From the cell containing the given text, extract its center point as [X, Y] coordinate. 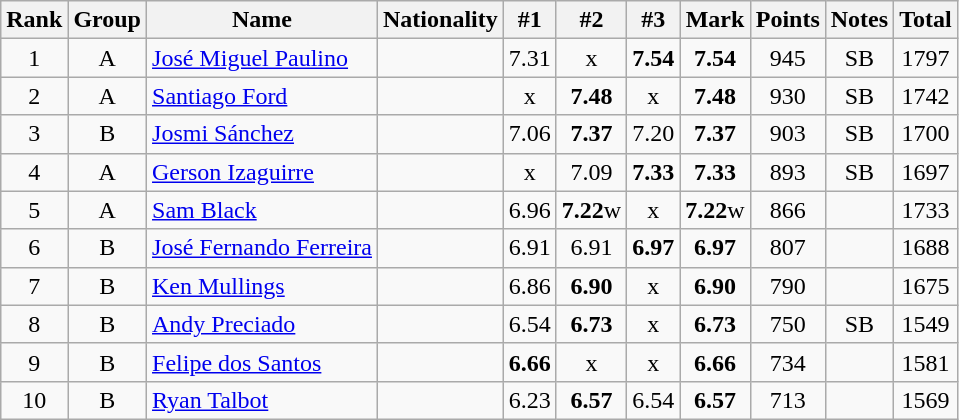
10 [34, 400]
4 [34, 172]
Mark [715, 20]
Points [788, 20]
Name [262, 20]
7.20 [654, 134]
Group [108, 20]
6.86 [530, 286]
#3 [654, 20]
Felipe dos Santos [262, 362]
1549 [926, 324]
#1 [530, 20]
734 [788, 362]
1581 [926, 362]
Notes [859, 20]
9 [34, 362]
Gerson Izaguirre [262, 172]
José Miguel Paulino [262, 58]
7.31 [530, 58]
930 [788, 96]
1 [34, 58]
1700 [926, 134]
2 [34, 96]
1675 [926, 286]
Ryan Talbot [262, 400]
Josmi Sánchez [262, 134]
7 [34, 286]
6.23 [530, 400]
6 [34, 248]
903 [788, 134]
5 [34, 210]
1797 [926, 58]
3 [34, 134]
1697 [926, 172]
1688 [926, 248]
Ken Mullings [262, 286]
807 [788, 248]
750 [788, 324]
945 [788, 58]
713 [788, 400]
José Fernando Ferreira [262, 248]
7.09 [591, 172]
1742 [926, 96]
8 [34, 324]
Santiago Ford [262, 96]
790 [788, 286]
1569 [926, 400]
1733 [926, 210]
893 [788, 172]
866 [788, 210]
#2 [591, 20]
6.96 [530, 210]
7.06 [530, 134]
Andy Preciado [262, 324]
Nationality [441, 20]
Rank [34, 20]
Total [926, 20]
Sam Black [262, 210]
